Extract the [x, y] coordinate from the center of the cell holding the provided text.  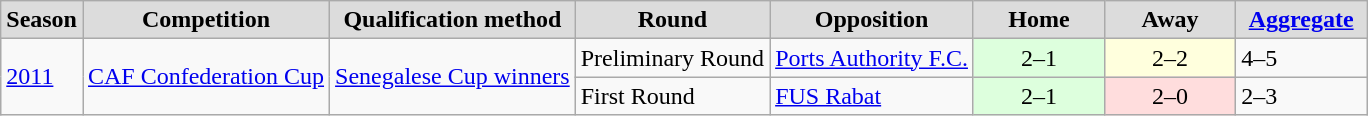
4–5 [1302, 58]
Competition [206, 20]
Round [672, 20]
Senegalese Cup winners [453, 77]
FUS Rabat [872, 96]
CAF Confederation Cup [206, 77]
Opposition [872, 20]
First Round [672, 96]
2–3 [1302, 96]
2–2 [1170, 58]
Ports Authority F.C. [872, 58]
Aggregate [1302, 20]
Home [1038, 20]
Preliminary Round [672, 58]
Away [1170, 20]
Qualification method [453, 20]
2–0 [1170, 96]
2011 [42, 77]
Season [42, 20]
